Search for the cell housing the specified text and yield its [x, y] center coordinate. 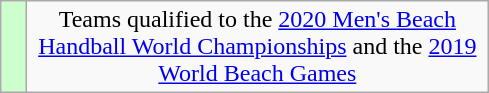
Teams qualified to the 2020 Men's Beach Handball World Championships and the 2019 World Beach Games [258, 47]
